Output the (X, Y) coordinate of the center of the cell containing the given text.  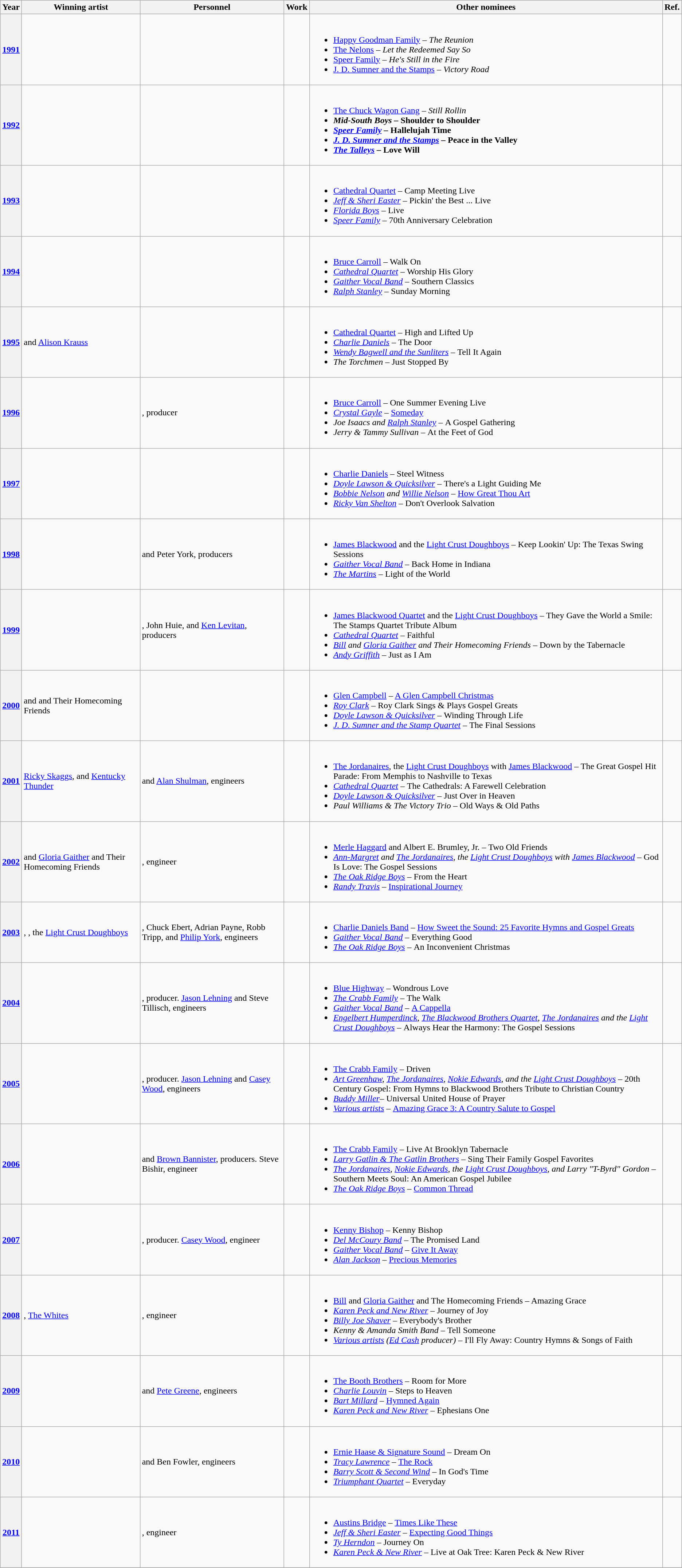
and Alan Shulman, engineers (212, 781)
Cathedral Quartet – High and Lifted UpCharlie Daniels – The DoorWendy Bagwell and the Sunliters – Tell It AgainThe Torchmen – Just Stopped By (486, 342)
2005 (11, 1083)
Ricky Skaggs, and Kentucky Thunder (81, 781)
and Ben Fowler, engineers (212, 1462)
, The Whites (81, 1315)
1992 (11, 125)
Cathedral Quartet – Camp Meeting LiveJeff & Sheri Easter – Pickin' the Best ... LiveFlorida Boys – LiveSpeer Family – 70th Anniversary Celebration (486, 201)
Year (11, 7)
and Brown Bannister, producers. Steve Bishir, engineer (212, 1164)
Other nominees (486, 7)
2011 (11, 1532)
Ernie Haase & Signature Sound – Dream OnTracy Lawrence – The RockBarry Scott & Second Wind – In God's TimeTriumphant Quartet – Everyday (486, 1462)
2001 (11, 781)
, producer. Jason Lehning and Casey Wood, engineers (212, 1083)
2003 (11, 933)
, John Huie, and Ken Levitan, producers (212, 630)
and Peter York, producers (212, 554)
2007 (11, 1240)
1995 (11, 342)
2009 (11, 1391)
2002 (11, 861)
2004 (11, 1003)
and Pete Greene, engineers (212, 1391)
, producer (212, 413)
1996 (11, 413)
, Chuck Ebert, Adrian Payne, Robb Tripp, and Philip York, engineers (212, 933)
1999 (11, 630)
Winning artist (81, 7)
Happy Goodman Family – The ReunionThe Nelons – Let the Redeemed Say SoSpeer Family – He's Still in the FireJ. D. Sumner and the Stamps – Victory Road (486, 50)
2008 (11, 1315)
2010 (11, 1462)
The Booth Brothers – Room for MoreCharlie Louvin – Steps to HeavenBart Millard – Hymned AgainKaren Peck and New River – Ephesians One (486, 1391)
and Alison Krauss (81, 342)
Work (297, 7)
1993 (11, 201)
1998 (11, 554)
1991 (11, 50)
and and Their Homecoming Friends (81, 705)
1994 (11, 271)
Kenny Bishop – Kenny BishopDel McCoury Band – The Promised LandGaither Vocal Band – Give It AwayAlan Jackson – Precious Memories (486, 1240)
Bruce Carroll – Walk OnCathedral Quartet – Worship His GloryGaither Vocal Band – Southern ClassicsRalph Stanley – Sunday Morning (486, 271)
, , the Light Crust Doughboys (81, 933)
2006 (11, 1164)
1997 (11, 483)
, producer. Casey Wood, engineer (212, 1240)
Ref. (672, 7)
and Gloria Gaither and Their Homecoming Friends (81, 861)
, producer. Jason Lehning and Steve Tillisch, engineers (212, 1003)
Personnel (212, 7)
2000 (11, 705)
